From the cell containing the given text, extract its center point as (x, y) coordinate. 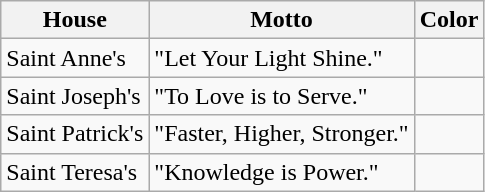
Motto (282, 20)
"Let Your Light Shine." (282, 58)
Color (449, 20)
Saint Teresa's (75, 172)
Saint Anne's (75, 58)
"Knowledge is Power." (282, 172)
House (75, 20)
"To Love is to Serve." (282, 96)
"Faster, Higher, Stronger." (282, 134)
Saint Joseph's (75, 96)
Saint Patrick's (75, 134)
